Identify which cell holds the provided text, then report its (X, Y) central coordinate. 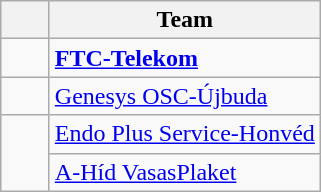
Team (184, 20)
Genesys OSC-Újbuda (184, 96)
Endo Plus Service-Honvéd (184, 134)
FTC-Telekom (184, 58)
A-Híd VasasPlaket (184, 172)
